Output the (X, Y) coordinate of the center of the cell containing the given text.  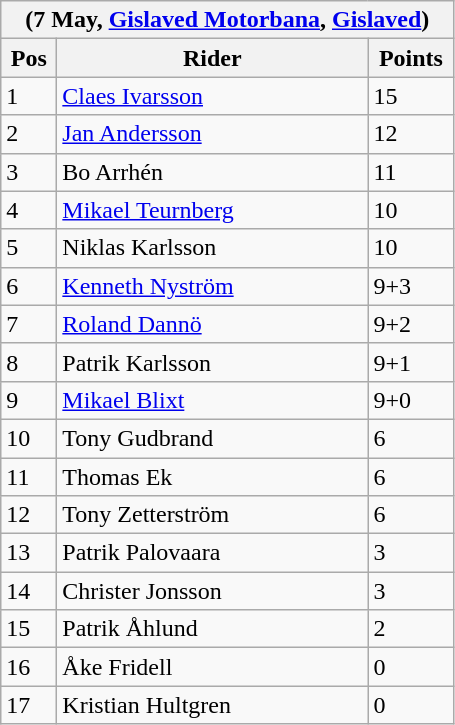
Points (411, 58)
Kristian Hultgren (212, 705)
9+0 (411, 400)
Åke Fridell (212, 667)
Bo Arrhén (212, 172)
Niklas Karlsson (212, 248)
16 (29, 667)
4 (29, 210)
Tony Zetterström (212, 515)
Kenneth Nyström (212, 286)
9+3 (411, 286)
Patrik Palovaara (212, 553)
Patrik Åhlund (212, 629)
Pos (29, 58)
7 (29, 324)
9 (29, 400)
Claes Ivarsson (212, 96)
8 (29, 362)
Tony Gudbrand (212, 438)
13 (29, 553)
Jan Andersson (212, 134)
Mikael Teurnberg (212, 210)
9+1 (411, 362)
Patrik Karlsson (212, 362)
9+2 (411, 324)
Christer Jonsson (212, 591)
Roland Dannö (212, 324)
5 (29, 248)
1 (29, 96)
(7 May, Gislaved Motorbana, Gislaved) (228, 20)
17 (29, 705)
Thomas Ek (212, 477)
Mikael Blixt (212, 400)
Rider (212, 58)
14 (29, 591)
